From the cell containing the given text, extract its center point as [X, Y] coordinate. 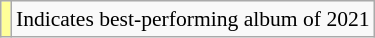
Indicates best-performing album of 2021 [193, 19]
